Find where the given text appears and provide that cell's center as [x, y] coordinate. 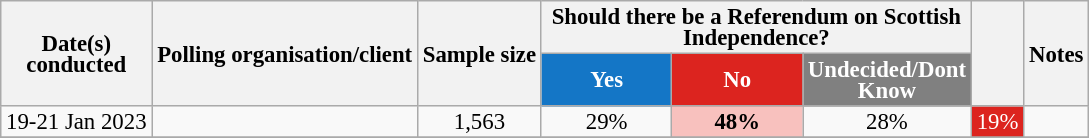
29% [606, 122]
No [738, 80]
Date(s)conducted [76, 54]
Undecided/Dont Know [888, 80]
Yes [606, 80]
Sample size [479, 54]
48% [738, 122]
19% [997, 122]
1,563 [479, 122]
19-21 Jan 2023 [76, 122]
Polling organisation/client [285, 54]
Should there be a Referendum on Scottish Independence? [756, 28]
Notes [1056, 54]
28% [888, 122]
